Return (X, Y) of the center of cell containing provided text 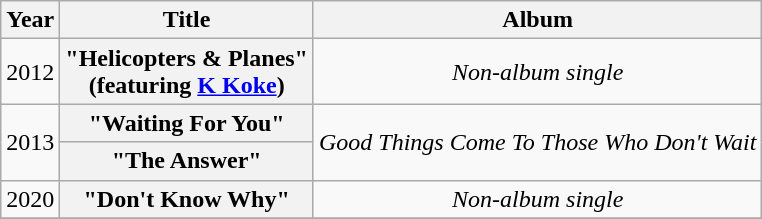
"Helicopters & Planes"(featuring K Koke) (187, 72)
"The Answer" (187, 161)
"Waiting For You" (187, 123)
Year (30, 20)
2012 (30, 72)
2013 (30, 142)
"Don't Know Why" (187, 199)
Title (187, 20)
Good Things Come To Those Who Don't Wait (537, 142)
2020 (30, 199)
Album (537, 20)
